From the cell containing the given text, extract its center point as (X, Y) coordinate. 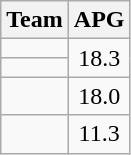
Team (35, 20)
APG (99, 20)
18.3 (99, 58)
11.3 (99, 134)
18.0 (99, 96)
